Identify which cell holds the provided text, then report its (X, Y) central coordinate. 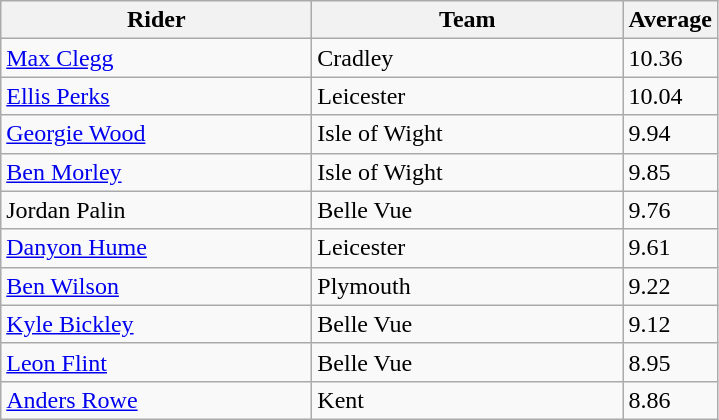
Average (670, 20)
10.04 (670, 96)
Anders Rowe (156, 400)
Danyon Hume (156, 248)
Ellis Perks (156, 96)
Plymouth (468, 286)
9.76 (670, 210)
Leon Flint (156, 362)
9.22 (670, 286)
Kyle Bickley (156, 324)
8.95 (670, 362)
Georgie Wood (156, 134)
Ben Wilson (156, 286)
9.85 (670, 172)
9.94 (670, 134)
Cradley (468, 58)
Kent (468, 400)
9.12 (670, 324)
Max Clegg (156, 58)
Rider (156, 20)
10.36 (670, 58)
Team (468, 20)
9.61 (670, 248)
Ben Morley (156, 172)
8.86 (670, 400)
Jordan Palin (156, 210)
